Output the [X, Y] coordinate of the center of the cell containing the given text.  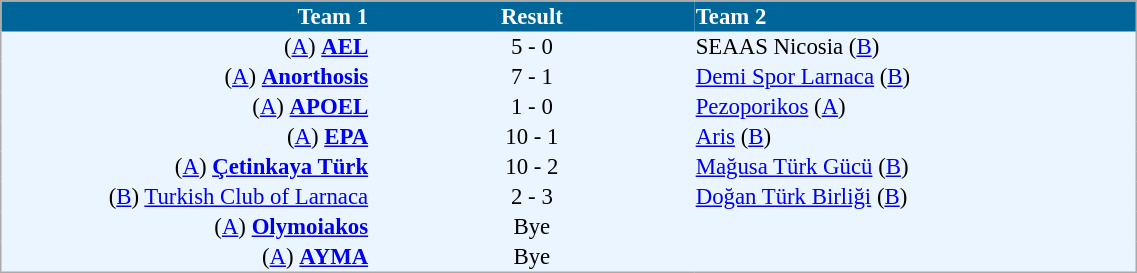
1 - 0 [532, 107]
(A) Olymoiakos [186, 227]
(A) Çetinkaya Türk [186, 167]
7 - 1 [532, 77]
SEAAS Nicosia (B) [916, 47]
Team 2 [916, 16]
Pezoporikos (A) [916, 107]
Team 1 [186, 16]
10 - 1 [532, 137]
(A) EPA [186, 137]
(B) Turkish Club of Larnaca [186, 197]
Aris (B) [916, 137]
(A) AEL [186, 47]
(A) Anorthosis [186, 77]
Doğan Türk Birliği (B) [916, 197]
Mağusa Türk Gücü (B) [916, 167]
2 - 3 [532, 197]
(A) AYMA [186, 257]
5 - 0 [532, 47]
Demi Spor Larnaca (B) [916, 77]
10 - 2 [532, 167]
(A) APOEL [186, 107]
Result [532, 16]
